Search for the cell housing the specified text and yield its (X, Y) center coordinate. 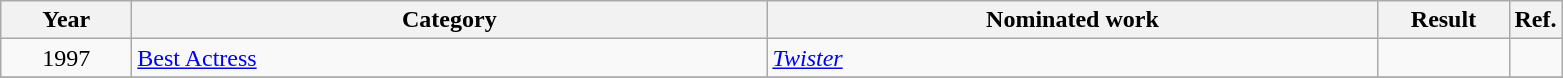
Twister (1072, 58)
Year (66, 20)
Ref. (1536, 20)
1997 (66, 58)
Nominated work (1072, 20)
Best Actress (450, 58)
Category (450, 20)
Result (1444, 20)
